Pinpoint the cell where the given text exists, returning its [x, y] midpoint coordinate. 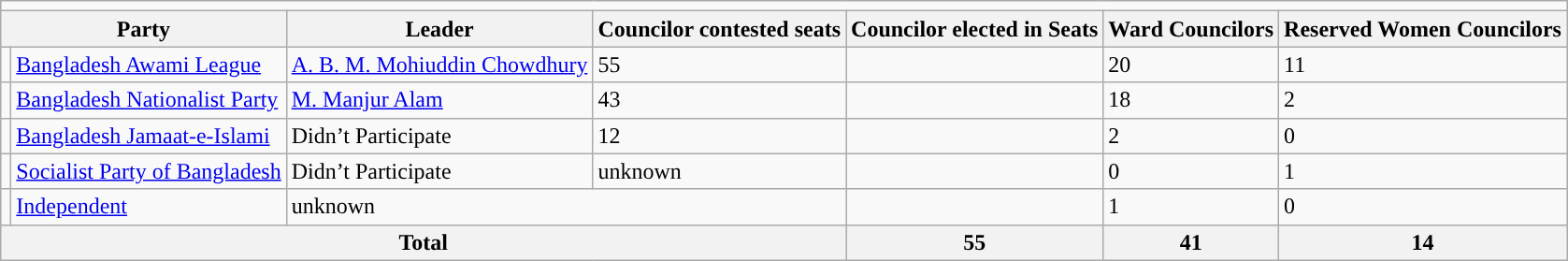
Councilor elected in Seats [974, 29]
Bangladesh Nationalist Party [149, 100]
20 [1191, 65]
Reserved Women Councilors [1423, 29]
Ward Councilors [1191, 29]
12 [720, 136]
Bangladesh Awami League [149, 65]
18 [1191, 100]
43 [720, 100]
41 [1191, 242]
Councilor contested seats [720, 29]
14 [1423, 242]
Total [424, 242]
Party [144, 29]
11 [1423, 65]
Socialist Party of Bangladesh [149, 171]
M. Manjur Alam [439, 100]
A. B. M. Mohiuddin Chowdhury [439, 65]
Leader [439, 29]
Independent [149, 207]
Bangladesh Jamaat-e-Islami [149, 136]
